Capture the cell that displays the provided text and extract its [X, Y] central coordinate. 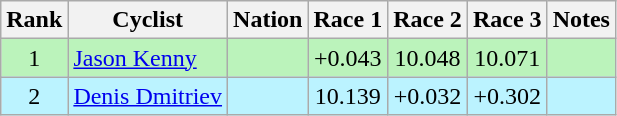
10.139 [348, 96]
Denis Dmitriev [148, 96]
1 [34, 58]
+0.043 [348, 58]
+0.032 [428, 96]
+0.302 [507, 96]
Jason Kenny [148, 58]
Race 2 [428, 20]
10.071 [507, 58]
Nation [268, 20]
Race 3 [507, 20]
Cyclist [148, 20]
Notes [581, 20]
Rank [34, 20]
10.048 [428, 58]
Race 1 [348, 20]
2 [34, 96]
